Determine the [X, Y] coordinate at the center of the cell enclosing the given text.  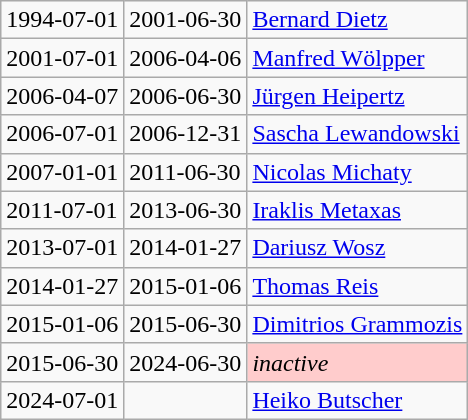
Iraklis Metaxas [358, 210]
2013-06-30 [186, 210]
2013-07-01 [62, 248]
2006-06-30 [186, 96]
Dimitrios Grammozis [358, 324]
Bernard Dietz [358, 20]
Nicolas Michaty [358, 172]
2011-06-30 [186, 172]
inactive [358, 362]
2006-04-06 [186, 58]
2006-07-01 [62, 134]
Dariusz Wosz [358, 248]
1994-07-01 [62, 20]
Sascha Lewandowski [358, 134]
Heiko Butscher [358, 400]
Thomas Reis [358, 286]
2006-12-31 [186, 134]
2001-07-01 [62, 58]
2024-07-01 [62, 400]
2001-06-30 [186, 20]
2007-01-01 [62, 172]
2006-04-07 [62, 96]
2011-07-01 [62, 210]
Manfred Wölpper [358, 58]
Jürgen Heipertz [358, 96]
2024-06-30 [186, 362]
